Output the [X, Y] coordinate of the center of the cell containing the given text.  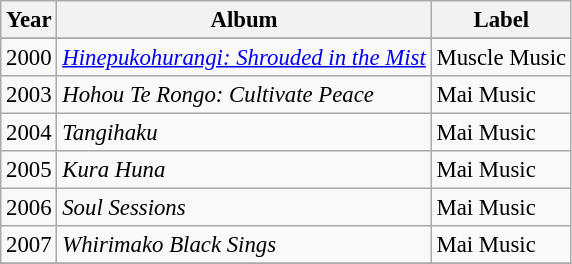
Hinepukohurangi: Shrouded in the Mist [244, 58]
Muscle Music [501, 58]
Hohou Te Rongo: Cultivate Peace [244, 95]
Year [29, 20]
Kura Huna [244, 170]
Whirimako Black Sings [244, 245]
2000 [29, 58]
Soul Sessions [244, 208]
2003 [29, 95]
Tangihaku [244, 133]
2004 [29, 133]
2007 [29, 245]
2006 [29, 208]
Label [501, 20]
Album [244, 20]
2005 [29, 170]
